Locate the cell with the specified text and output its (X, Y) center coordinate. 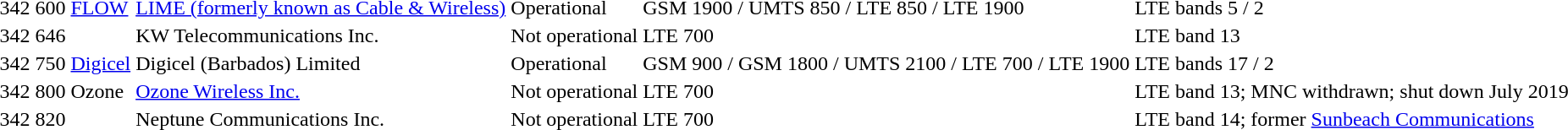
Ozone (101, 91)
GSM 900 / GSM 1800 / UMTS 2100 / LTE 700 / LTE 1900 (886, 63)
750 (51, 63)
KW Telecommunications Inc. (321, 35)
646 (51, 35)
Operational (574, 63)
800 (51, 91)
Digicel (101, 63)
Digicel (Barbados) Limited (321, 63)
Ozone Wireless Inc. (321, 91)
